Locate the cell with the specified text and output its (X, Y) center coordinate. 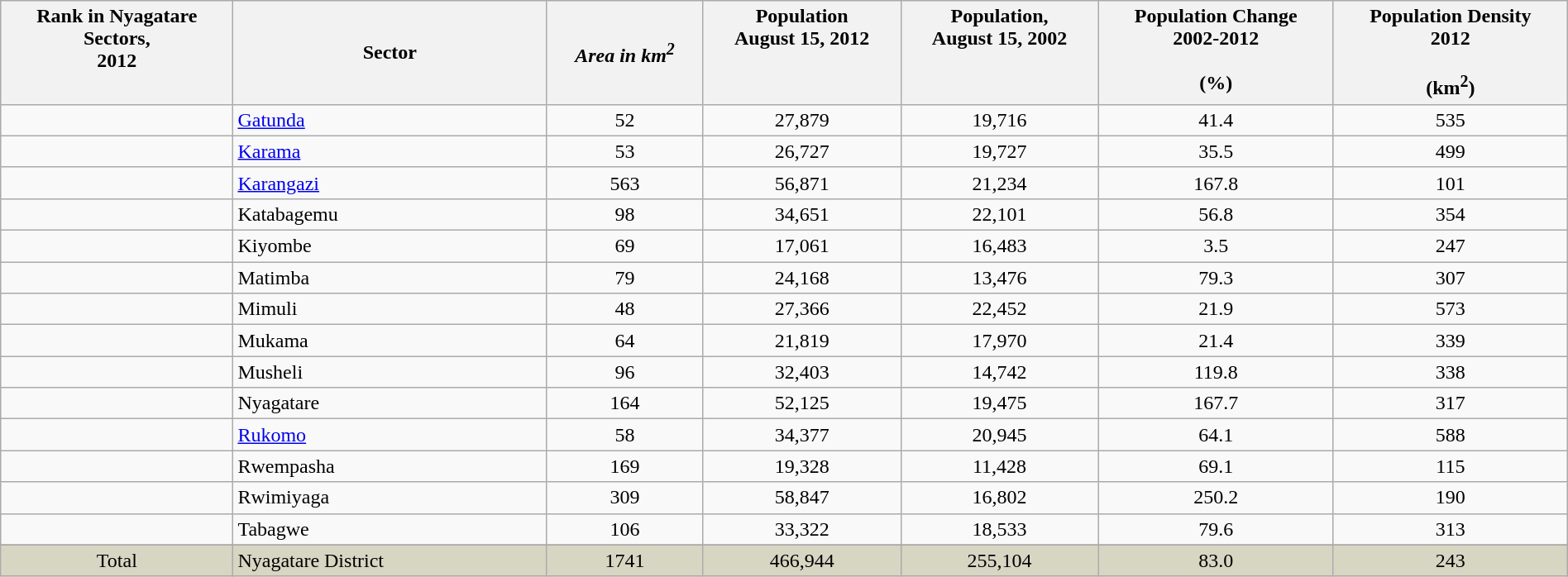
27,879 (802, 120)
21,234 (999, 183)
164 (625, 403)
22,101 (999, 214)
313 (1451, 529)
Karangazi (390, 183)
Mimuli (390, 309)
Total (117, 560)
250.2 (1216, 498)
Musheli (390, 372)
21.4 (1216, 341)
79.3 (1216, 278)
79.6 (1216, 529)
19,727 (999, 151)
48 (625, 309)
Population August 15, 2012 (802, 53)
339 (1451, 341)
16,483 (999, 246)
96 (625, 372)
466,944 (802, 560)
354 (1451, 214)
33,322 (802, 529)
317 (1451, 403)
21.9 (1216, 309)
98 (625, 214)
167.7 (1216, 403)
499 (1451, 151)
69.1 (1216, 466)
101 (1451, 183)
Mukama (390, 341)
21,819 (802, 341)
16,802 (999, 498)
535 (1451, 120)
35.5 (1216, 151)
Tabagwe (390, 529)
Rwempasha (390, 466)
119.8 (1216, 372)
41.4 (1216, 120)
19,328 (802, 466)
247 (1451, 246)
106 (625, 529)
26,727 (802, 151)
52,125 (802, 403)
Rwimiyaga (390, 498)
11,428 (999, 466)
Nyagatare (390, 403)
Kiyombe (390, 246)
19,716 (999, 120)
52 (625, 120)
69 (625, 246)
563 (625, 183)
58,847 (802, 498)
Gatunda (390, 120)
255,104 (999, 560)
34,651 (802, 214)
Area in km2 (625, 53)
32,403 (802, 372)
83.0 (1216, 560)
Katabagemu (390, 214)
307 (1451, 278)
58 (625, 435)
167.8 (1216, 183)
18,533 (999, 529)
19,475 (999, 403)
14,742 (999, 372)
309 (625, 498)
22,452 (999, 309)
588 (1451, 435)
1741 (625, 560)
56.8 (1216, 214)
243 (1451, 560)
20,945 (999, 435)
56,871 (802, 183)
Population, August 15, 2002 (999, 53)
79 (625, 278)
17,970 (999, 341)
3.5 (1216, 246)
Population Change 2002-2012 (%) (1216, 53)
169 (625, 466)
64 (625, 341)
115 (1451, 466)
24,168 (802, 278)
Population Density 2012 (km2) (1451, 53)
27,366 (802, 309)
53 (625, 151)
34,377 (802, 435)
Matimba (390, 278)
64.1 (1216, 435)
Sector (390, 53)
Rank in Nyagatare Sectors,2012 (117, 53)
Karama (390, 151)
190 (1451, 498)
13,476 (999, 278)
17,061 (802, 246)
Rukomo (390, 435)
573 (1451, 309)
338 (1451, 372)
Nyagatare District (390, 560)
